Output the (x, y) coordinate of the center of the cell containing the given text.  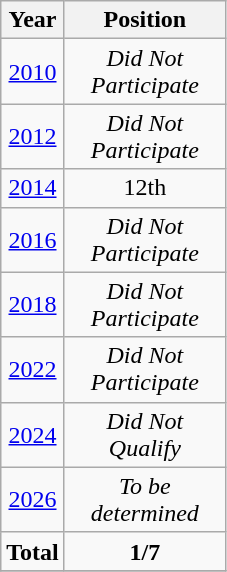
12th (144, 188)
2012 (33, 136)
1/7 (144, 551)
To be determined (144, 500)
2024 (33, 434)
Did Not Qualify (144, 434)
2022 (33, 370)
Year (33, 20)
Position (144, 20)
Total (33, 551)
2014 (33, 188)
2026 (33, 500)
2010 (33, 72)
2016 (33, 240)
2018 (33, 304)
